Capture the cell that displays the provided text and extract its (x, y) central coordinate. 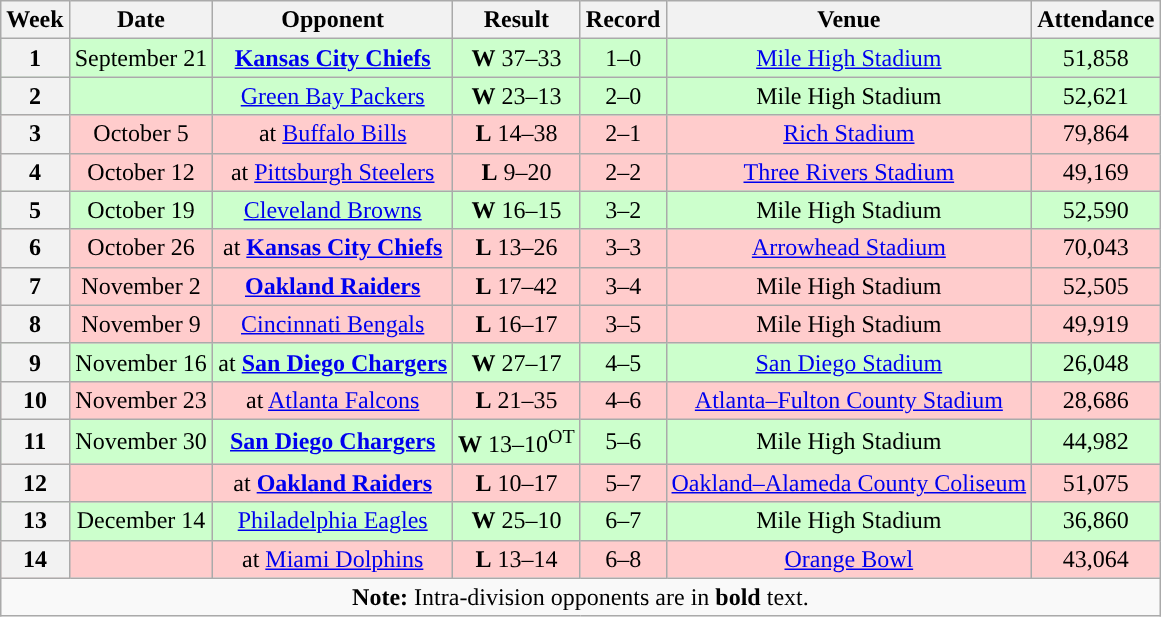
L 16–17 (517, 324)
3–3 (623, 248)
November 23 (141, 400)
52,505 (1096, 286)
52,590 (1096, 210)
November 2 (141, 286)
5–7 (623, 483)
6–8 (623, 559)
9 (35, 362)
1 (35, 58)
Week (35, 20)
13 (35, 521)
November 30 (141, 442)
43,064 (1096, 559)
Note: Intra-division opponents are in bold text. (580, 597)
1–0 (623, 58)
2–1 (623, 134)
5–6 (623, 442)
L 13–26 (517, 248)
L 17–42 (517, 286)
W 37–33 (517, 58)
at Miami Dolphins (333, 559)
Orange Bowl (849, 559)
52,621 (1096, 96)
Kansas City Chiefs (333, 58)
W 25–10 (517, 521)
December 14 (141, 521)
W 27–17 (517, 362)
49,169 (1096, 172)
San Diego Stadium (849, 362)
49,919 (1096, 324)
51,075 (1096, 483)
at Oakland Raiders (333, 483)
at Buffalo Bills (333, 134)
Date (141, 20)
L 10–17 (517, 483)
Attendance (1096, 20)
at San Diego Chargers (333, 362)
36,860 (1096, 521)
3–2 (623, 210)
2–2 (623, 172)
Rich Stadium (849, 134)
12 (35, 483)
51,858 (1096, 58)
at Atlanta Falcons (333, 400)
L 21–35 (517, 400)
Atlanta–Fulton County Stadium (849, 400)
4–6 (623, 400)
Result (517, 20)
Oakland–Alameda County Coliseum (849, 483)
L 14–38 (517, 134)
Three Rivers Stadium (849, 172)
8 (35, 324)
October 5 (141, 134)
October 19 (141, 210)
September 21 (141, 58)
November 16 (141, 362)
Philadelphia Eagles (333, 521)
Oakland Raiders (333, 286)
October 26 (141, 248)
4–5 (623, 362)
October 12 (141, 172)
7 (35, 286)
3 (35, 134)
Cincinnati Bengals (333, 324)
26,048 (1096, 362)
Venue (849, 20)
Arrowhead Stadium (849, 248)
6–7 (623, 521)
70,043 (1096, 248)
W 23–13 (517, 96)
W 13–10OT (517, 442)
San Diego Chargers (333, 442)
3–4 (623, 286)
November 9 (141, 324)
28,686 (1096, 400)
2–0 (623, 96)
at Pittsburgh Steelers (333, 172)
3–5 (623, 324)
79,864 (1096, 134)
4 (35, 172)
2 (35, 96)
L 9–20 (517, 172)
W 16–15 (517, 210)
44,982 (1096, 442)
Cleveland Browns (333, 210)
Green Bay Packers (333, 96)
Record (623, 20)
11 (35, 442)
14 (35, 559)
L 13–14 (517, 559)
Opponent (333, 20)
at Kansas City Chiefs (333, 248)
10 (35, 400)
5 (35, 210)
6 (35, 248)
